Search for the cell housing the specified text and yield its (x, y) center coordinate. 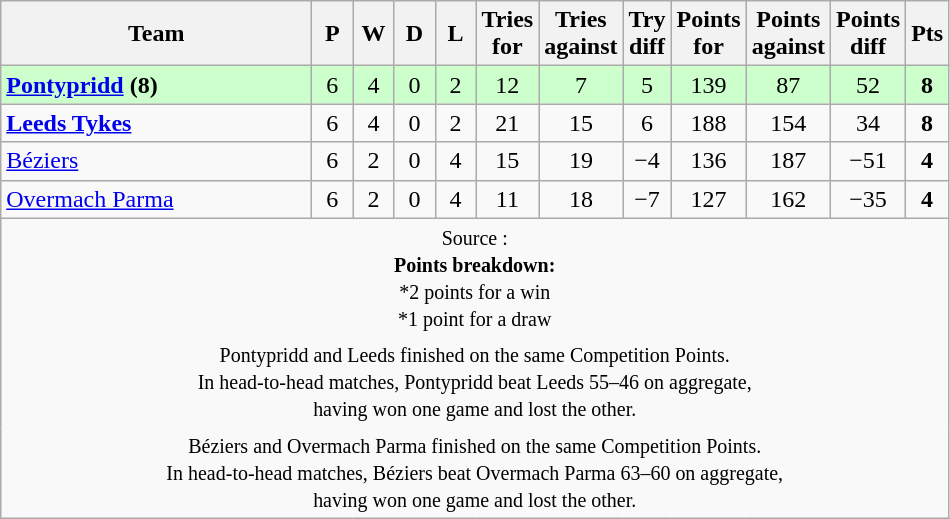
187 (788, 161)
Try diff (647, 34)
12 (508, 85)
Points against (788, 34)
Team (156, 34)
−4 (647, 161)
Tries against (581, 34)
154 (788, 123)
−7 (647, 199)
136 (708, 161)
7 (581, 85)
−35 (868, 199)
Points for (708, 34)
W (374, 34)
11 (508, 199)
−51 (868, 161)
Pontypridd (8) (156, 85)
18 (581, 199)
Pts (928, 34)
D (414, 34)
19 (581, 161)
127 (708, 199)
52 (868, 85)
Overmach Parma (156, 199)
21 (508, 123)
5 (647, 85)
188 (708, 123)
139 (708, 85)
Béziers (156, 161)
L (456, 34)
34 (868, 123)
Leeds Tykes (156, 123)
Points diff (868, 34)
162 (788, 199)
P (332, 34)
Source : Points breakdown:*2 points for a win*1 point for a draw (475, 277)
Tries for (508, 34)
87 (788, 85)
